Output the [x, y] coordinate of the center of the cell containing the given text.  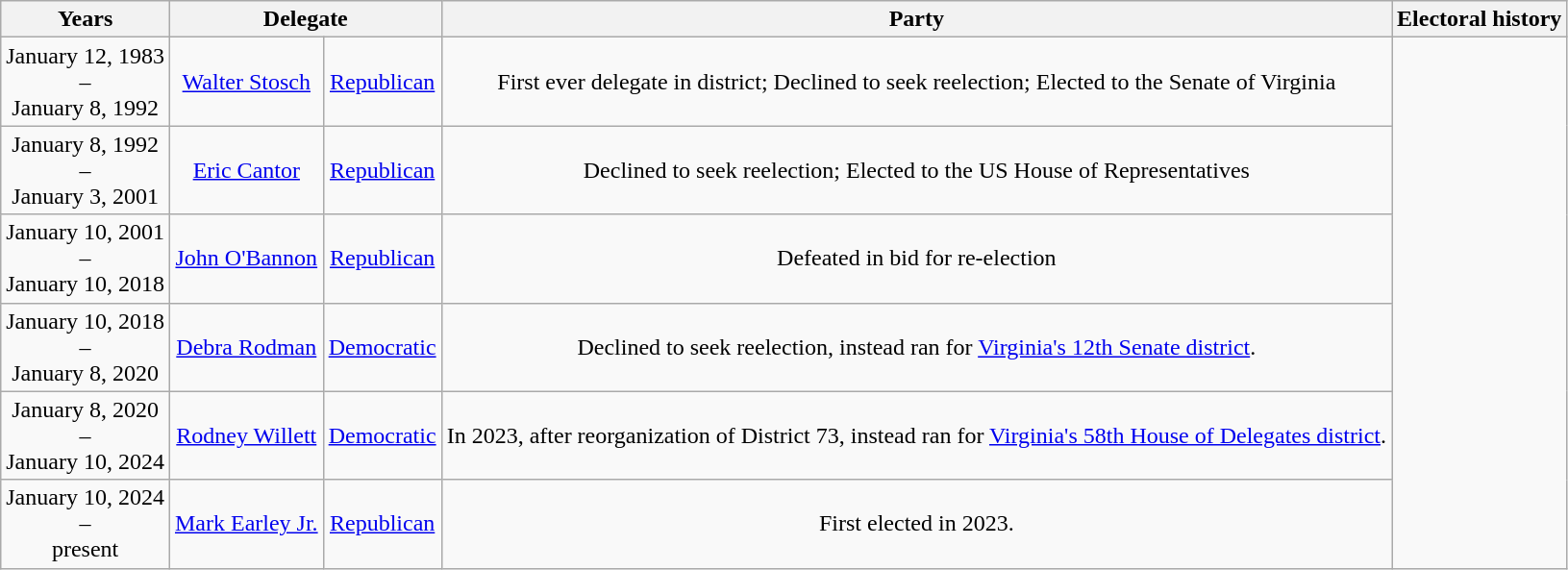
Years [86, 19]
John O'Bannon [246, 259]
Defeated in bid for re-election [916, 259]
January 8, 2020–January 10, 2024 [86, 435]
In 2023, after reorganization of District 73, instead ran for Virginia's 58th House of Delegates district. [916, 435]
Electoral history [1480, 19]
Declined to seek reelection; Elected to the US House of Representatives [916, 170]
Party [916, 19]
Declined to seek reelection, instead ran for Virginia's 12th Senate district. [916, 347]
January 8, 1992–January 3, 2001 [86, 170]
January 10, 2024–present [86, 524]
Debra Rodman [246, 347]
Delegate [306, 19]
Mark Earley Jr. [246, 524]
Walter Stosch [246, 82]
January 10, 2018–January 8, 2020 [86, 347]
January 10, 2001–January 10, 2018 [86, 259]
First elected in 2023. [916, 524]
First ever delegate in district; Declined to seek reelection; Elected to the Senate of Virginia [916, 82]
Rodney Willett [246, 435]
Eric Cantor [246, 170]
January 12, 1983–January 8, 1992 [86, 82]
